Capture the cell that displays the provided text and extract its [x, y] central coordinate. 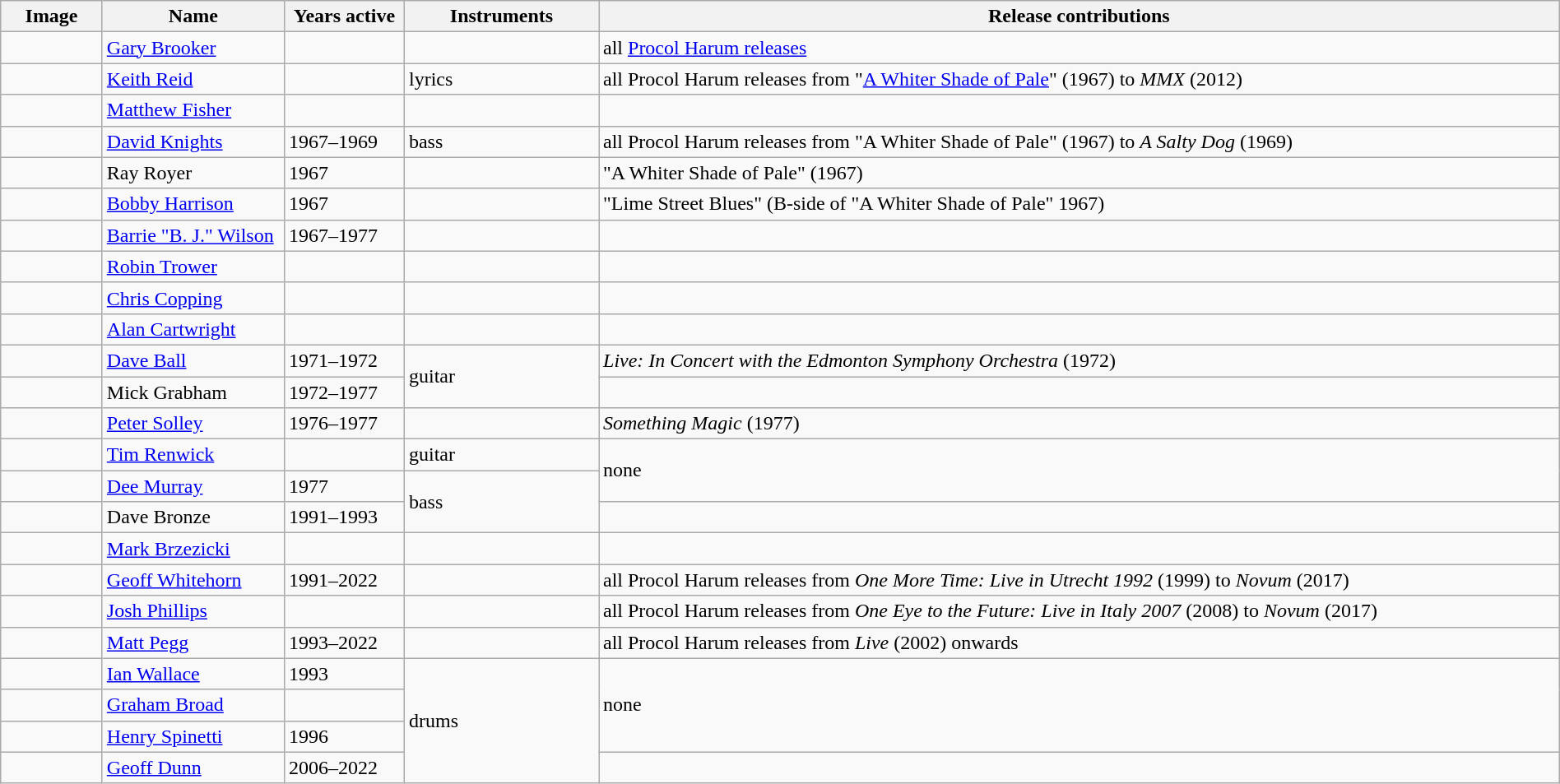
Something Magic (1977) [1079, 424]
2006–2022 [344, 768]
Robin Trower [193, 267]
Tim Renwick [193, 455]
"A Whiter Shade of Pale" (1967) [1079, 173]
Josh Phillips [193, 611]
1971–1972 [344, 360]
Mark Brzezicki [193, 549]
all Procol Harum releases from "A Whiter Shade of Pale" (1967) to MMX (2012) [1079, 79]
all Procol Harum releases from Live (2002) onwards [1079, 643]
lyrics [501, 79]
Live: In Concert with the Edmonton Symphony Orchestra (1972) [1079, 360]
all Procol Harum releases from One Eye to the Future: Live in Italy 2007 (2008) to Novum (2017) [1079, 611]
drums [501, 721]
Matt Pegg [193, 643]
1993–2022 [344, 643]
1996 [344, 736]
Geoff Whitehorn [193, 580]
Barrie "B. J." Wilson [193, 235]
Peter Solley [193, 424]
1976–1977 [344, 424]
Mick Grabham [193, 392]
Graham Broad [193, 705]
Name [193, 16]
Gary Brooker [193, 48]
1991–2022 [344, 580]
Ian Wallace [193, 674]
1993 [344, 674]
1977 [344, 486]
Alan Cartwright [193, 329]
Release contributions [1079, 16]
1991–1993 [344, 517]
Henry Spinetti [193, 736]
all Procol Harum releases from One More Time: Live in Utrecht 1992 (1999) to Novum (2017) [1079, 580]
David Knights [193, 141]
"Lime Street Blues" (B-side of "A Whiter Shade of Pale" 1967) [1079, 204]
1967–1977 [344, 235]
Dave Ball [193, 360]
Instruments [501, 16]
Dee Murray [193, 486]
Chris Copping [193, 298]
all Procol Harum releases from "A Whiter Shade of Pale" (1967) to A Salty Dog (1969) [1079, 141]
1967–1969 [344, 141]
Matthew Fisher [193, 110]
Ray Royer [193, 173]
1972–1977 [344, 392]
Years active [344, 16]
Geoff Dunn [193, 768]
Image [52, 16]
Dave Bronze [193, 517]
all Procol Harum releases [1079, 48]
Bobby Harrison [193, 204]
Keith Reid [193, 79]
